Capture the cell that displays the provided text and extract its (X, Y) central coordinate. 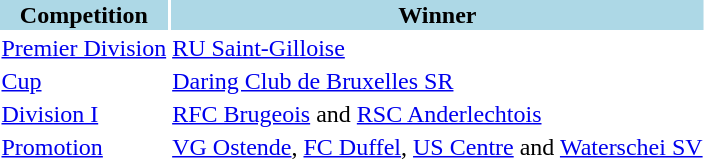
RU Saint-Gilloise (438, 48)
Competition (84, 15)
Premier Division (84, 48)
Division I (84, 114)
Daring Club de Bruxelles SR (438, 81)
Cup (84, 81)
Winner (438, 15)
RFC Brugeois and RSC Anderlechtois (438, 114)
